Locate the cell with the specified text and output its [X, Y] center coordinate. 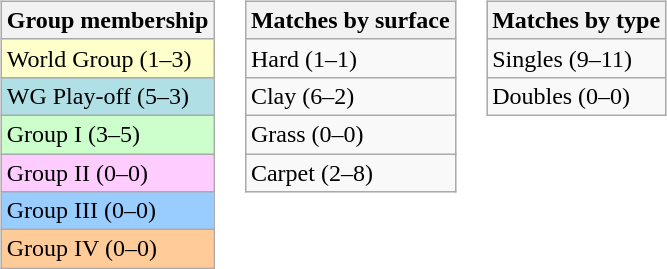
Group membership [108, 20]
WG Play-off (5–3) [108, 96]
Group III (0–0) [108, 211]
Matches by type [576, 20]
Group II (0–0) [108, 173]
Clay (6–2) [350, 96]
Hard (1–1) [350, 58]
Matches by surface [350, 20]
Doubles (0–0) [576, 96]
Carpet (2–8) [350, 173]
Singles (9–11) [576, 58]
Grass (0–0) [350, 134]
Group I (3–5) [108, 134]
Group IV (0–0) [108, 249]
World Group (1–3) [108, 58]
